Find where the given text appears and provide that cell's center as [x, y] coordinate. 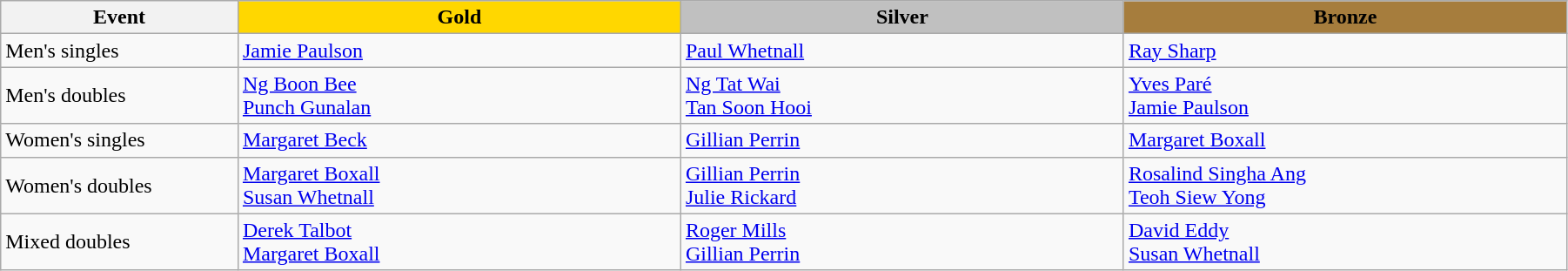
Paul Whetnall [901, 51]
Ng Tat Wai Tan Soon Hooi [901, 96]
Bronze [1345, 17]
Margaret Boxall [1345, 140]
Jamie Paulson [459, 51]
Roger Mills Gillian Perrin [901, 242]
Men's singles [120, 51]
David Eddy Susan Whetnall [1345, 242]
Yves Paré Jamie Paulson [1345, 96]
Event [120, 17]
Women's singles [120, 140]
Rosalind Singha Ang Teoh Siew Yong [1345, 185]
Gillian Perrin Julie Rickard [901, 185]
Gold [459, 17]
Mixed doubles [120, 242]
Margaret Boxall Susan Whetnall [459, 185]
Gillian Perrin [901, 140]
Silver [901, 17]
Ray Sharp [1345, 51]
Men's doubles [120, 96]
Derek Talbot Margaret Boxall [459, 242]
Ng Boon Bee Punch Gunalan [459, 96]
Women's doubles [120, 185]
Margaret Beck [459, 140]
